Return (X, Y) of the center of cell containing provided text 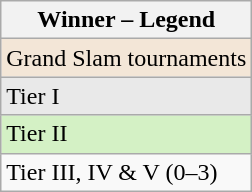
Tier III, IV & V (0–3) (126, 172)
Grand Slam tournaments (126, 58)
Tier II (126, 134)
Tier I (126, 96)
Winner – Legend (126, 20)
